Output the [X, Y] coordinate of the center of the cell containing the given text.  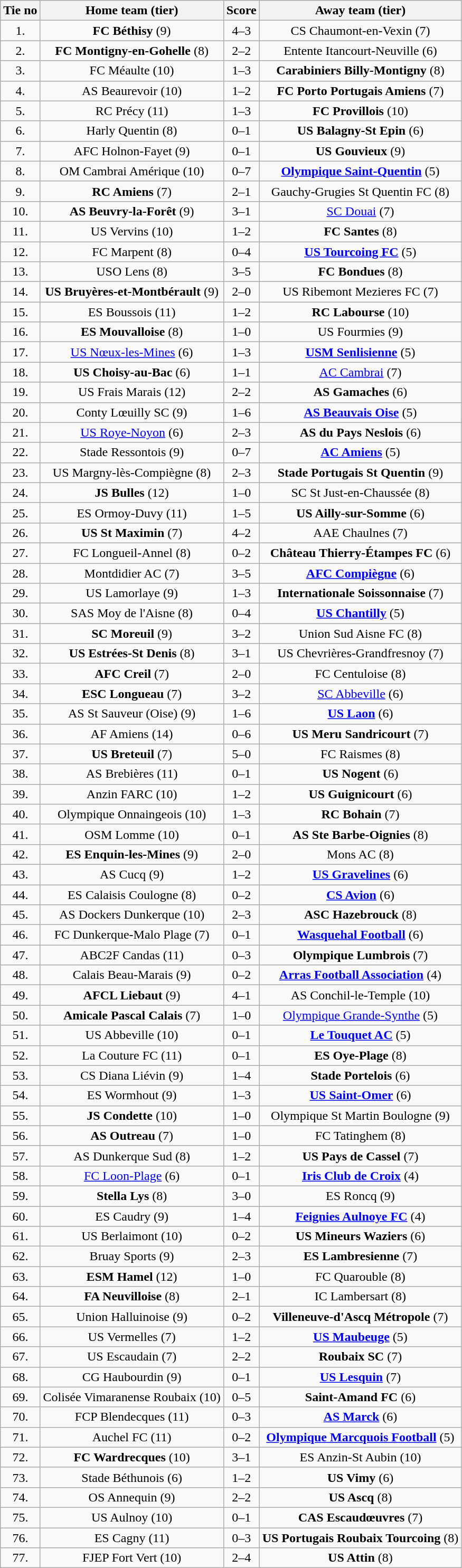
US Laon (6) [360, 714]
RC Précy (11) [132, 111]
Wasquehal Football (6) [360, 935]
AFC Creil (7) [132, 674]
AS Outreau (7) [132, 1136]
56. [20, 1136]
10. [20, 211]
SAS Moy de l'Aisne (8) [132, 613]
RC Amiens (7) [132, 191]
Stade Ressontois (9) [132, 452]
FC Quarouble (8) [360, 1277]
ABC2F Candas (11) [132, 955]
Anzin FARC (10) [132, 794]
Olympique Grande-Synthe (5) [360, 1015]
Olympique Marcquois Football (5) [360, 1437]
SC Douai (7) [360, 211]
US Vermelles (7) [132, 1337]
Home team (tier) [132, 11]
AS Gamaches (6) [360, 392]
US Maubeuge (5) [360, 1337]
US Roye-Noyon (6) [132, 432]
FC Santes (8) [360, 231]
Mons AC (8) [360, 854]
AS Brebières (11) [132, 774]
OM Cambrai Amérique (10) [132, 171]
35. [20, 714]
0–5 [241, 1397]
Villeneuve-d'Ascq Métropole (7) [360, 1317]
ESM Hamel (12) [132, 1277]
37. [20, 754]
US St Maximin (7) [132, 533]
67. [20, 1357]
SC Abbeville (6) [360, 694]
Gauchy-Grugies St Quentin FC (8) [360, 191]
58. [20, 1176]
AS Ste Barbe-Oignies (8) [360, 834]
US Frais Marais (12) [132, 392]
59. [20, 1196]
AS St Sauveur (Oise) (9) [132, 714]
1–5 [241, 513]
12. [20, 252]
US Ribemont Mezieres FC (7) [360, 292]
USO Lens (8) [132, 272]
Stade Béthunois (6) [132, 1477]
US Lesquin (7) [360, 1377]
ASC Hazebrouck (8) [360, 915]
42. [20, 854]
AS Dunkerque Sud (8) [132, 1156]
FC Loon-Plage (6) [132, 1176]
FC Béthisy (9) [132, 31]
43. [20, 874]
53. [20, 1075]
73. [20, 1477]
34. [20, 694]
74. [20, 1497]
4–1 [241, 995]
AS Dockers Dunkerque (10) [132, 915]
33. [20, 674]
15. [20, 312]
5. [20, 111]
ES Lambresienne (7) [360, 1257]
US Balagny-St Epin (6) [360, 131]
Olympique Saint-Quentin (5) [360, 171]
ES Boussois (11) [132, 312]
FC Provillois (10) [360, 111]
US Breteuil (7) [132, 754]
28. [20, 573]
66. [20, 1337]
Stade Portugais St Quentin (9) [360, 473]
18. [20, 372]
ES Mouvalloise (8) [132, 332]
47. [20, 955]
22. [20, 452]
FC Longueil-Annel (8) [132, 553]
OSM Lomme (10) [132, 834]
75. [20, 1517]
US Vimy (6) [360, 1477]
61. [20, 1236]
SC St Just-en-Chaussée (8) [360, 493]
50. [20, 1015]
AS Marck (6) [360, 1417]
3–0 [241, 1196]
40. [20, 814]
CS Avion (6) [360, 895]
29. [20, 593]
Harly Quentin (8) [132, 131]
CS Chaumont-en-Vexin (7) [360, 31]
Calais Beau-Marais (9) [132, 975]
CG Haubourdin (9) [132, 1377]
55. [20, 1116]
41. [20, 834]
Château Thierry-Étampes FC (6) [360, 553]
51. [20, 1035]
Union Sud Aisne FC (8) [360, 634]
0–6 [241, 734]
FC Porto Portugais Amiens (7) [360, 91]
5–0 [241, 754]
11. [20, 231]
31. [20, 634]
Olympique Onnaingeois (10) [132, 814]
US Gouvieux (9) [360, 151]
Olympique St Martin Boulogne (9) [360, 1116]
2–4 [241, 1558]
Amicale Pascal Calais (7) [132, 1015]
76. [20, 1538]
FC Bondues (8) [360, 272]
AC Amiens (5) [360, 452]
71. [20, 1437]
AS Beuvry-la-Forêt (9) [132, 211]
AS Beaurevoir (10) [132, 91]
US Lamorlaye (9) [132, 593]
US Portugais Roubaix Tourcoing (8) [360, 1538]
19. [20, 392]
FA Neuvilloise (8) [132, 1297]
7. [20, 151]
13. [20, 272]
Entente Itancourt-Neuville (6) [360, 51]
USM Senlisienne (5) [360, 352]
JS Condette (10) [132, 1116]
Colisée Vimaranense Roubaix (10) [132, 1397]
US Berlaimont (10) [132, 1236]
US Attin (8) [360, 1558]
IC Lambersart (8) [360, 1297]
Away team (tier) [360, 11]
AS Conchil-le-Temple (10) [360, 995]
8. [20, 171]
OS Annequin (9) [132, 1497]
3. [20, 71]
4–2 [241, 533]
39. [20, 794]
AC Cambrai (7) [360, 372]
US Bruyères-et-Montbérault (9) [132, 292]
US Estrées-St Denis (8) [132, 654]
US Chevrières-Grandfresnoy (7) [360, 654]
US Tourcoing FC (5) [360, 252]
Le Touquet AC (5) [360, 1035]
FC Raismes (8) [360, 754]
ES Caudry (9) [132, 1216]
JS Bulles (12) [132, 493]
Score [241, 11]
70. [20, 1417]
FCP Blendecques (11) [132, 1417]
62. [20, 1257]
AAE Chaulnes (7) [360, 533]
Internationale Soissonnaise (7) [360, 593]
72. [20, 1457]
Stella Lys (8) [132, 1196]
US Ailly-sur-Somme (6) [360, 513]
ES Wormhout (9) [132, 1095]
ES Oye-Plage (8) [360, 1055]
32. [20, 654]
Arras Football Association (4) [360, 975]
65. [20, 1317]
6. [20, 131]
4–3 [241, 31]
Montdidier AC (7) [132, 573]
ES Cagny (11) [132, 1538]
La Couture FC (11) [132, 1055]
Iris Club de Croix (4) [360, 1176]
1. [20, 31]
60. [20, 1216]
77. [20, 1558]
36. [20, 734]
14. [20, 292]
AS du Pays Neslois (6) [360, 432]
US Guignicourt (6) [360, 794]
US Abbeville (10) [132, 1035]
CAS Escaudœuvres (7) [360, 1517]
69. [20, 1397]
63. [20, 1277]
US Ascq (8) [360, 1497]
US Nœux-les-Mines (6) [132, 352]
US Mineurs Waziers (6) [360, 1236]
16. [20, 332]
RC Bohain (7) [360, 814]
AS Beauvais Oise (5) [360, 412]
24. [20, 493]
46. [20, 935]
Stade Portelois (6) [360, 1075]
US Nogent (6) [360, 774]
US Gravelines (6) [360, 874]
38. [20, 774]
20. [20, 412]
US Meru Sandricourt (7) [360, 734]
30. [20, 613]
68. [20, 1377]
FC Centuloise (8) [360, 674]
21. [20, 432]
27. [20, 553]
45. [20, 915]
ES Calaisis Coulogne (8) [132, 895]
ESC Longueau (7) [132, 694]
US Pays de Cassel (7) [360, 1156]
44. [20, 895]
AFCL Liebaut (9) [132, 995]
23. [20, 473]
Tie no [20, 11]
52. [20, 1055]
US Vervins (10) [132, 231]
US Saint-Omer (6) [360, 1095]
US Fourmies (9) [360, 332]
FC Wardrecques (10) [132, 1457]
Roubaix SC (7) [360, 1357]
Saint-Amand FC (6) [360, 1397]
FC Tatinghem (8) [360, 1136]
AF Amiens (14) [132, 734]
25. [20, 513]
US Margny-lès-Compiègne (8) [132, 473]
4. [20, 91]
57. [20, 1156]
Union Halluinoise (9) [132, 1317]
Carabiniers Billy-Montigny (8) [360, 71]
Conty Lœuilly SC (9) [132, 412]
Bruay Sports (9) [132, 1257]
ES Ormoy-Duvy (11) [132, 513]
US Aulnoy (10) [132, 1517]
FJEP Fort Vert (10) [132, 1558]
FC Méaulte (10) [132, 71]
CS Diana Liévin (9) [132, 1075]
RC Labourse (10) [360, 312]
2. [20, 51]
Feignies Aulnoye FC (4) [360, 1216]
Auchel FC (11) [132, 1437]
9. [20, 191]
FC Dunkerque-Malo Plage (7) [132, 935]
US Chantilly (5) [360, 613]
49. [20, 995]
AFC Compiègne (6) [360, 573]
FC Montigny-en-Gohelle (8) [132, 51]
26. [20, 533]
ES Roncq (9) [360, 1196]
ES Anzin-St Aubin (10) [360, 1457]
64. [20, 1297]
AS Cucq (9) [132, 874]
17. [20, 352]
ES Enquin-les-Mines (9) [132, 854]
US Escaudain (7) [132, 1357]
Olympique Lumbrois (7) [360, 955]
FC Marpent (8) [132, 252]
48. [20, 975]
US Choisy-au-Bac (6) [132, 372]
54. [20, 1095]
SC Moreuil (9) [132, 634]
1–1 [241, 372]
AFC Holnon-Fayet (9) [132, 151]
